Return (x, y) of the center of cell containing provided text 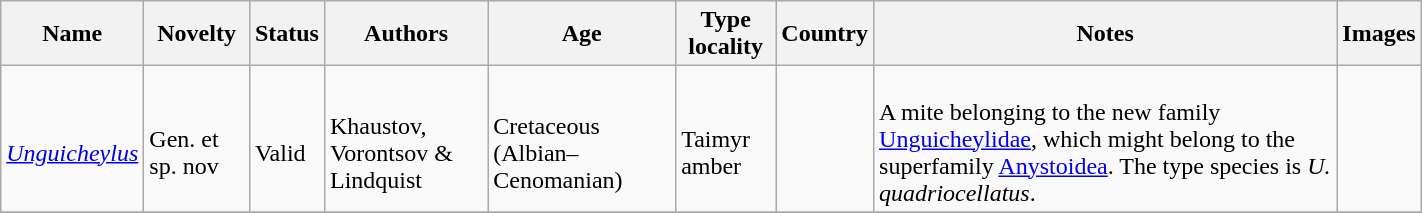
Unguicheylus (72, 139)
Khaustov, Vorontsov & Lindquist (406, 139)
Valid (286, 139)
Notes (1106, 34)
Status (286, 34)
Country (825, 34)
Type locality (726, 34)
Taimyr amber (726, 139)
A mite belonging to the new family Unguicheylidae, which might belong to the superfamily Anystoidea. The type species is U. quadriocellatus. (1106, 139)
Cretaceous (Albian–Cenomanian) (582, 139)
Age (582, 34)
Novelty (197, 34)
Gen. et sp. nov (197, 139)
Name (72, 34)
Images (1379, 34)
Authors (406, 34)
